Pinpoint the cell where the given text exists, returning its [x, y] midpoint coordinate. 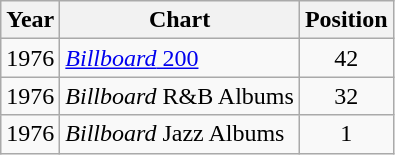
Position [346, 20]
Chart [180, 20]
42 [346, 58]
1 [346, 134]
Billboard R&B Albums [180, 96]
Billboard Jazz Albums [180, 134]
32 [346, 96]
Year [30, 20]
Billboard 200 [180, 58]
